Detect which cell encompasses the target text, then output its [X, Y] center coordinate. 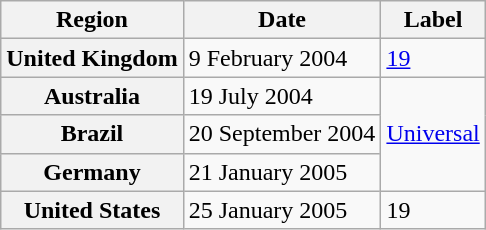
Australia [92, 96]
19 July 2004 [282, 96]
Universal [433, 134]
United Kingdom [92, 58]
Germany [92, 172]
25 January 2005 [282, 210]
United States [92, 210]
Region [92, 20]
9 February 2004 [282, 58]
20 September 2004 [282, 134]
Label [433, 20]
21 January 2005 [282, 172]
Brazil [92, 134]
Date [282, 20]
